Capture the cell that displays the provided text and extract its [X, Y] central coordinate. 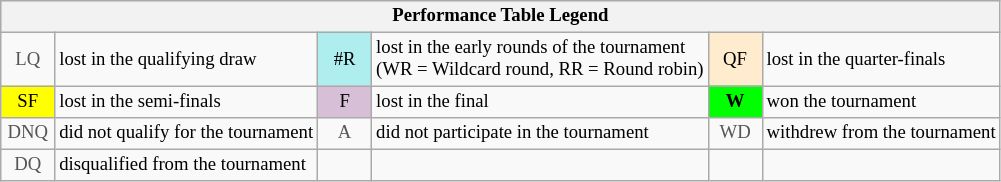
lost in the quarter-finals [881, 60]
DQ [28, 166]
Performance Table Legend [500, 16]
did not participate in the tournament [540, 134]
withdrew from the tournament [881, 134]
W [735, 102]
SF [28, 102]
WD [735, 134]
disqualified from the tournament [186, 166]
#R [345, 60]
QF [735, 60]
did not qualify for the tournament [186, 134]
lost in the early rounds of the tournament(WR = Wildcard round, RR = Round robin) [540, 60]
A [345, 134]
lost in the final [540, 102]
lost in the qualifying draw [186, 60]
LQ [28, 60]
DNQ [28, 134]
F [345, 102]
won the tournament [881, 102]
lost in the semi-finals [186, 102]
